Search for the cell housing the specified text and yield its [x, y] center coordinate. 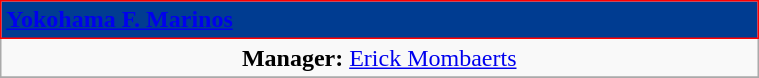
Yokohama F. Marinos [380, 20]
Manager: Erick Mombaerts [380, 58]
